Output the (X, Y) coordinate of the center of the cell containing the given text.  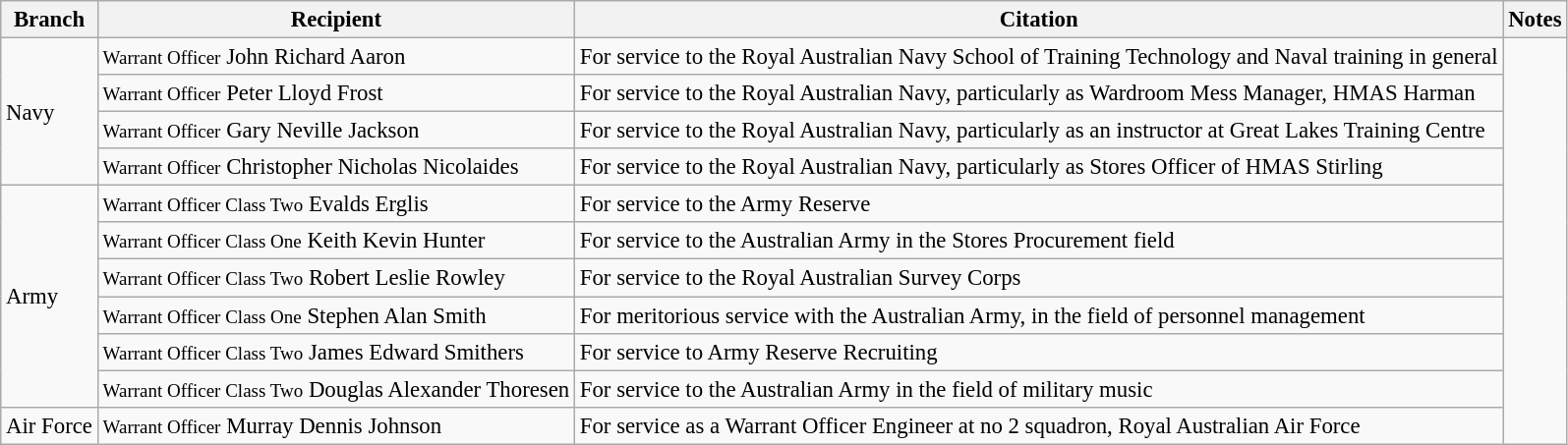
For service to the Royal Australian Survey Corps (1039, 278)
Warrant Officer Christopher Nicholas Nicolaides (336, 167)
For service to the Royal Australian Navy, particularly as Wardroom Mess Manager, HMAS Harman (1039, 93)
For service to the Australian Army in the field of military music (1039, 389)
Warrant Officer Class One Stephen Alan Smith (336, 315)
For service to the Royal Australian Navy School of Training Technology and Naval training in general (1039, 57)
Warrant Officer Murray Dennis Johnson (336, 425)
Citation (1039, 20)
Warrant Officer John Richard Aaron (336, 57)
Air Force (49, 425)
Warrant Officer Class Two Evalds Erglis (336, 204)
For service to the Army Reserve (1039, 204)
Warrant Officer Class Two Douglas Alexander Thoresen (336, 389)
For service as a Warrant Officer Engineer at no 2 squadron, Royal Australian Air Force (1039, 425)
Navy (49, 112)
For service to Army Reserve Recruiting (1039, 352)
Notes (1536, 20)
Branch (49, 20)
Warrant Officer Peter Lloyd Frost (336, 93)
Warrant Officer Gary Neville Jackson (336, 131)
For service to the Royal Australian Navy, particularly as Stores Officer of HMAS Stirling (1039, 167)
Army (49, 297)
For service to the Australian Army in the Stores Procurement field (1039, 241)
For service to the Royal Australian Navy, particularly as an instructor at Great Lakes Training Centre (1039, 131)
For meritorious service with the Australian Army, in the field of personnel management (1039, 315)
Warrant Officer Class Two James Edward Smithers (336, 352)
Warrant Officer Class Two Robert Leslie Rowley (336, 278)
Warrant Officer Class One Keith Kevin Hunter (336, 241)
Recipient (336, 20)
